Locate the cell with the specified text and output its [x, y] center coordinate. 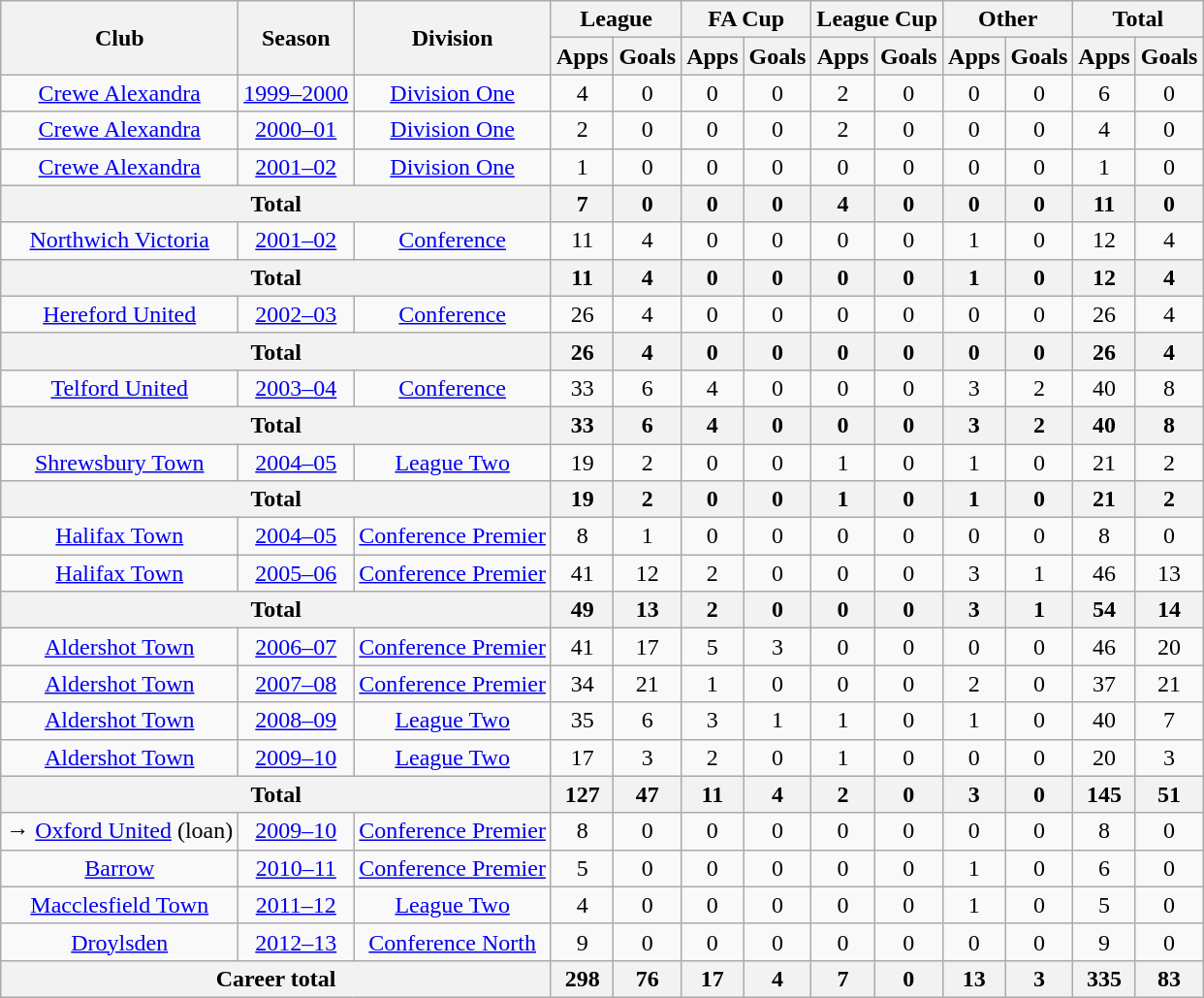
Hereford United [120, 314]
Telford United [120, 388]
1999–2000 [297, 93]
→ Oxford United (loan) [120, 831]
Droylsden [120, 942]
49 [582, 610]
37 [1104, 684]
335 [1104, 979]
51 [1169, 794]
2008–09 [297, 721]
Other [1008, 19]
127 [582, 794]
2010–11 [297, 868]
54 [1104, 610]
2003–04 [297, 388]
League [616, 19]
League Cup [877, 19]
Shrewsbury Town [120, 463]
Northwich Victoria [120, 241]
34 [582, 684]
Club [120, 38]
Conference North [453, 942]
Season [297, 38]
FA Cup [746, 19]
76 [648, 979]
145 [1104, 794]
2012–13 [297, 942]
2000–01 [297, 130]
2006–07 [297, 647]
2007–08 [297, 684]
83 [1169, 979]
2002–03 [297, 314]
2005–06 [297, 573]
2011–12 [297, 905]
35 [582, 721]
298 [582, 979]
Division [453, 38]
47 [648, 794]
14 [1169, 610]
Macclesfield Town [120, 905]
Career total [276, 979]
Barrow [120, 868]
